Find where the given text appears and provide that cell's center as [x, y] coordinate. 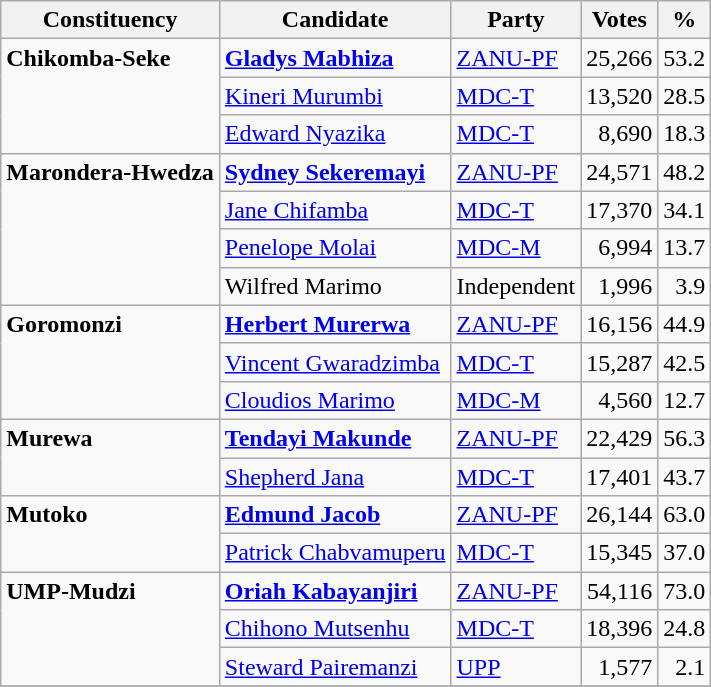
17,401 [620, 477]
4,560 [620, 400]
37.0 [684, 553]
Edward Nyazika [335, 134]
Sydney Sekeremayi [335, 172]
Tendayi Makunde [335, 438]
Wilfred Marimo [335, 286]
1,577 [620, 667]
Penelope Molai [335, 248]
13.7 [684, 248]
24.8 [684, 629]
8,690 [620, 134]
Patrick Chabvamuperu [335, 553]
Party [516, 20]
UPP [516, 667]
15,287 [620, 362]
Marondera-Hwedza [110, 229]
3.9 [684, 286]
15,345 [620, 553]
2.1 [684, 667]
56.3 [684, 438]
12.7 [684, 400]
34.1 [684, 210]
Gladys Mabhiza [335, 58]
63.0 [684, 515]
48.2 [684, 172]
Kineri Murumbi [335, 96]
18,396 [620, 629]
Chihono Mutsenhu [335, 629]
54,116 [620, 591]
25,266 [620, 58]
28.5 [684, 96]
Edmund Jacob [335, 515]
Constituency [110, 20]
16,156 [620, 324]
Cloudios Marimo [335, 400]
17,370 [620, 210]
Votes [620, 20]
73.0 [684, 591]
42.5 [684, 362]
Goromonzi [110, 362]
1,996 [620, 286]
Independent [516, 286]
Murewa [110, 457]
Oriah Kabayanjiri [335, 591]
44.9 [684, 324]
24,571 [620, 172]
6,994 [620, 248]
Steward Pairemanzi [335, 667]
26,144 [620, 515]
13,520 [620, 96]
22,429 [620, 438]
18.3 [684, 134]
43.7 [684, 477]
Mutoko [110, 534]
53.2 [684, 58]
Chikomba-Seke [110, 96]
Candidate [335, 20]
Jane Chifamba [335, 210]
Shepherd Jana [335, 477]
% [684, 20]
Herbert Murerwa [335, 324]
UMP-Mudzi [110, 629]
Vincent Gwaradzimba [335, 362]
